Find where the given text appears and provide that cell's center as [x, y] coordinate. 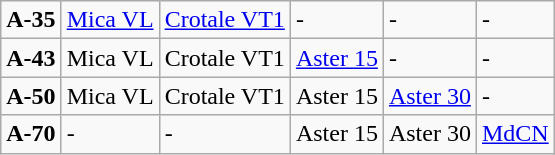
A-35 [31, 20]
A-50 [31, 96]
A-43 [31, 58]
MdCN [515, 134]
A-70 [31, 134]
